Capture the cell that displays the provided text and extract its [x, y] central coordinate. 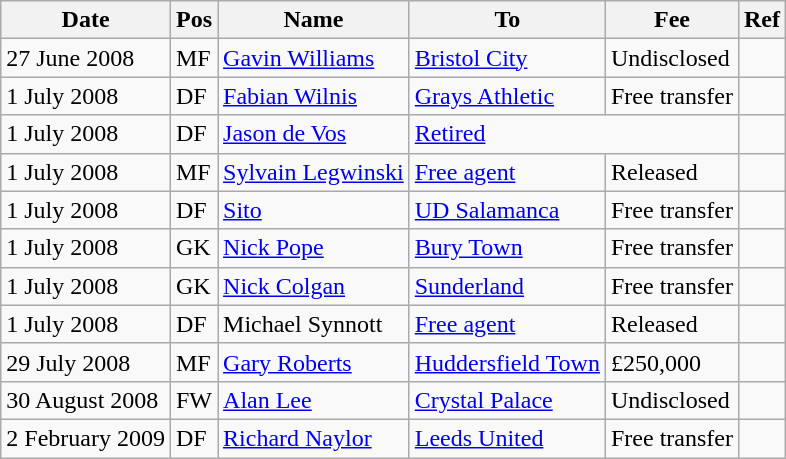
Leeds United [507, 438]
Date [86, 20]
Fee [672, 20]
Bury Town [507, 248]
Pos [194, 20]
Grays Athletic [507, 96]
Sito [314, 210]
UD Salamanca [507, 210]
£250,000 [672, 362]
Alan Lee [314, 400]
Bristol City [507, 58]
Nick Colgan [314, 286]
Michael Synnott [314, 324]
27 June 2008 [86, 58]
Sylvain Legwinski [314, 172]
Fabian Wilnis [314, 96]
Richard Naylor [314, 438]
To [507, 20]
Sunderland [507, 286]
Ref [762, 20]
29 July 2008 [86, 362]
Gavin Williams [314, 58]
Name [314, 20]
2 February 2009 [86, 438]
Jason de Vos [314, 134]
Retired [574, 134]
Huddersfield Town [507, 362]
Crystal Palace [507, 400]
Nick Pope [314, 248]
FW [194, 400]
30 August 2008 [86, 400]
Gary Roberts [314, 362]
